For the text-containing cell, return its midpoint in [x, y] coordinate format. 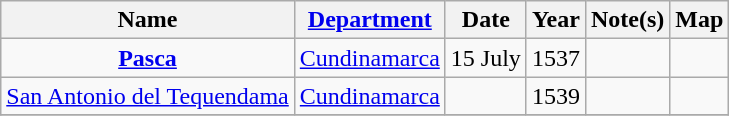
Department [370, 20]
Map [700, 20]
15 July [486, 58]
San Antonio del Tequendama [148, 96]
1539 [556, 96]
Year [556, 20]
1537 [556, 58]
Note(s) [627, 20]
Pasca [148, 58]
Name [148, 20]
Date [486, 20]
